Scan for the cell matching the given text and deliver its (X, Y) coordinate at center. 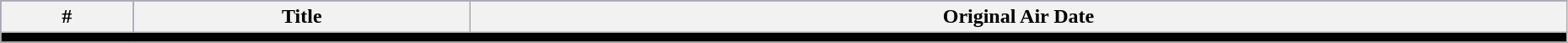
Title (302, 17)
Original Air Date (1019, 17)
# (67, 17)
